Locate the cell with the specified text and output its (X, Y) center coordinate. 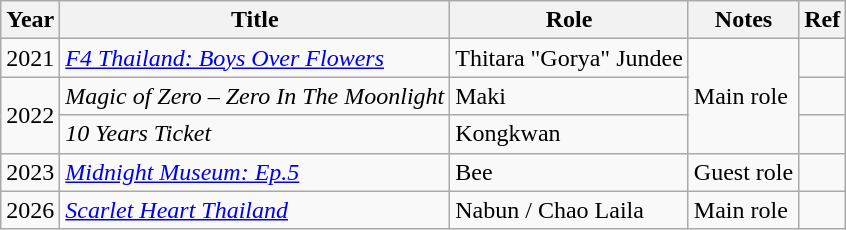
2023 (30, 172)
Kongkwan (570, 134)
Year (30, 20)
Scarlet Heart Thailand (255, 210)
Notes (743, 20)
Magic of Zero – Zero In The Moonlight (255, 96)
2021 (30, 58)
Guest role (743, 172)
Nabun / Chao Laila (570, 210)
F4 Thailand: Boys Over Flowers (255, 58)
Role (570, 20)
2022 (30, 115)
Bee (570, 172)
10 Years Ticket (255, 134)
2026 (30, 210)
Ref (822, 20)
Maki (570, 96)
Thitara "Gorya" Jundee (570, 58)
Title (255, 20)
Midnight Museum: Ep.5 (255, 172)
